From the cell containing the given text, extract its center point as [x, y] coordinate. 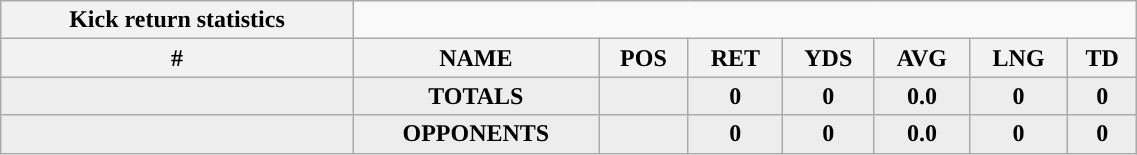
OPPONENTS [476, 134]
YDS [828, 58]
# [177, 58]
AVG [922, 58]
LNG [1019, 58]
POS [644, 58]
TD [1102, 58]
RET [735, 58]
TOTALS [476, 96]
NAME [476, 58]
Kick return statistics [177, 20]
